From the cell containing the given text, extract its center point as [x, y] coordinate. 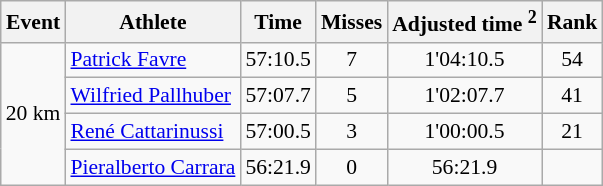
41 [572, 96]
21 [572, 132]
Event [34, 22]
Misses [352, 22]
57:07.7 [278, 96]
0 [352, 167]
Time [278, 22]
3 [352, 132]
54 [572, 60]
1'00:00.5 [464, 132]
20 km [34, 113]
Adjusted time 2 [464, 22]
57:00.5 [278, 132]
Rank [572, 22]
7 [352, 60]
Pieralberto Carrara [152, 167]
René Cattarinussi [152, 132]
Athlete [152, 22]
5 [352, 96]
Wilfried Pallhuber [152, 96]
1'04:10.5 [464, 60]
57:10.5 [278, 60]
Patrick Favre [152, 60]
1'02:07.7 [464, 96]
